From the cell containing the given text, extract its center point as (x, y) coordinate. 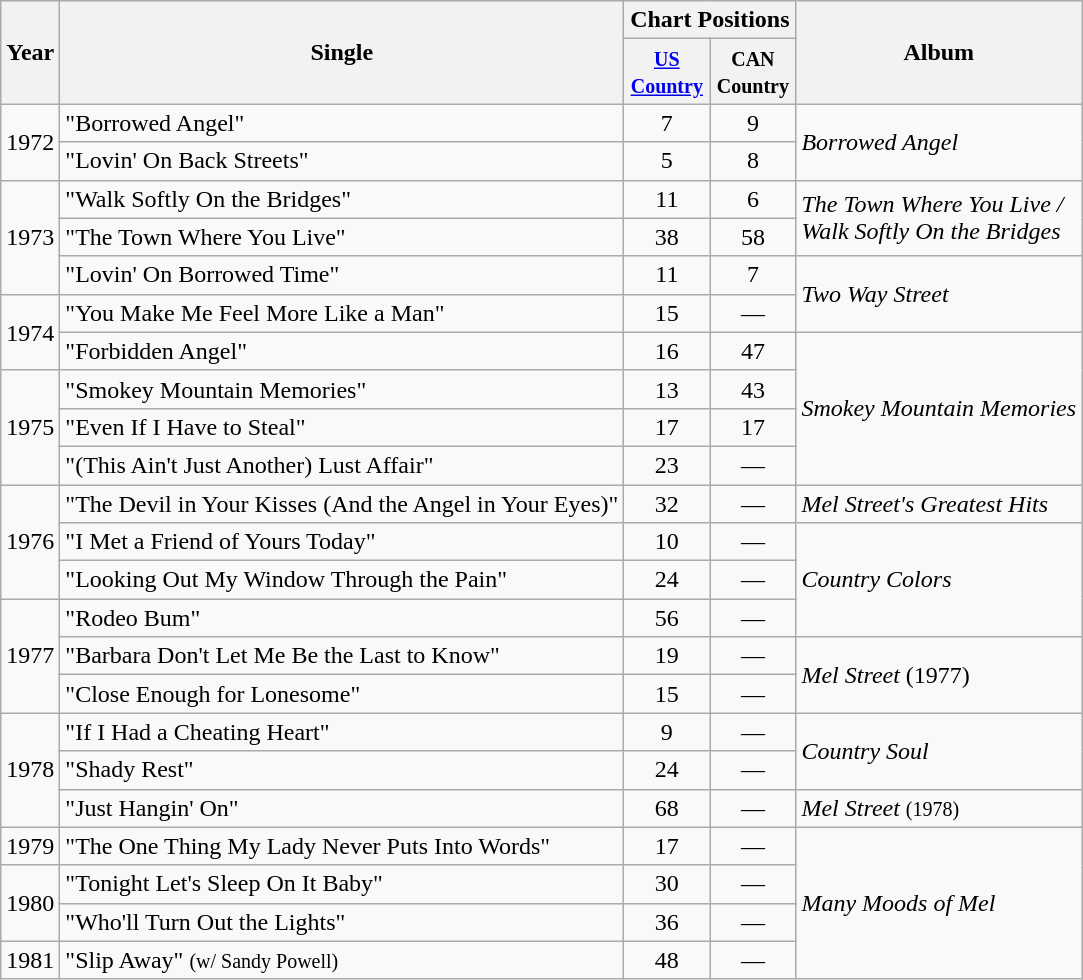
Mel Street (1977) (939, 675)
"Slip Away" (w/ Sandy Powell) (342, 960)
The Town Where You Live /Walk Softly On the Bridges (939, 218)
1980 (30, 903)
16 (667, 351)
"(This Ain't Just Another) Lust Affair" (342, 465)
47 (753, 351)
1978 (30, 770)
1981 (30, 960)
"If I Had a Cheating Heart" (342, 732)
1979 (30, 846)
"I Met a Friend of Yours Today" (342, 542)
"Shady Rest" (342, 770)
8 (753, 161)
"Lovin' On Borrowed Time" (342, 275)
1977 (30, 656)
36 (667, 922)
32 (667, 503)
Many Moods of Mel (939, 903)
1974 (30, 332)
6 (753, 199)
Chart Positions (710, 20)
"Looking Out My Window Through the Pain" (342, 580)
"Just Hangin' On" (342, 808)
Two Way Street (939, 294)
Borrowed Angel (939, 142)
"The Town Where You Live" (342, 237)
1975 (30, 427)
68 (667, 808)
19 (667, 656)
"You Make Me Feel More Like a Man" (342, 313)
"Borrowed Angel" (342, 123)
Country Soul (939, 751)
Year (30, 52)
"Barbara Don't Let Me Be the Last to Know" (342, 656)
"Rodeo Bum" (342, 618)
Country Colors (939, 580)
Mel Street's Greatest Hits (939, 503)
5 (667, 161)
"Tonight Let's Sleep On It Baby" (342, 884)
56 (667, 618)
1976 (30, 541)
43 (753, 389)
30 (667, 884)
"Smokey Mountain Memories" (342, 389)
48 (667, 960)
58 (753, 237)
"Forbidden Angel" (342, 351)
CAN Country (753, 72)
US Country (667, 72)
23 (667, 465)
1972 (30, 142)
"Walk Softly On the Bridges" (342, 199)
Smokey Mountain Memories (939, 408)
"Who'll Turn Out the Lights" (342, 922)
Single (342, 52)
10 (667, 542)
Album (939, 52)
"Lovin' On Back Streets" (342, 161)
Mel Street (1978) (939, 808)
13 (667, 389)
"The One Thing My Lady Never Puts Into Words" (342, 846)
1973 (30, 237)
38 (667, 237)
"The Devil in Your Kisses (And the Angel in Your Eyes)" (342, 503)
"Close Enough for Lonesome" (342, 694)
"Even If I Have to Steal" (342, 427)
